Locate the cell with the specified text and output its (X, Y) center coordinate. 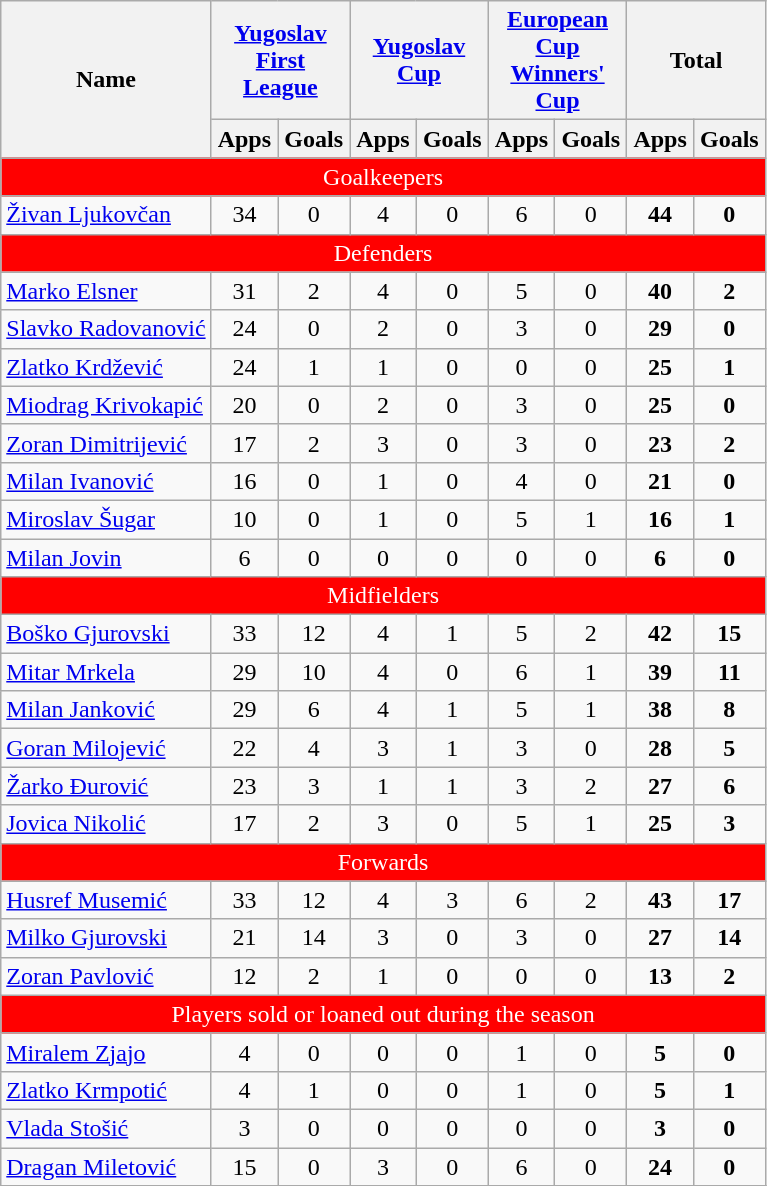
44 (660, 215)
Midfielders (384, 596)
11 (729, 672)
13 (660, 976)
Total (696, 60)
Players sold or loaned out during the season (384, 1014)
Mitar Mrkela (106, 672)
Slavko Radovanović (106, 329)
8 (729, 710)
Zoran Dimitrijević (106, 443)
43 (660, 900)
40 (660, 291)
Defenders (384, 253)
Miralem Zjajo (106, 1052)
34 (244, 215)
Miroslav Šugar (106, 519)
Milan Jovin (106, 557)
Boško Gjurovski (106, 634)
Živan Ljukovčan (106, 215)
Miodrag Krivokapić (106, 405)
22 (244, 748)
31 (244, 291)
20 (244, 405)
Milan Janković (106, 710)
Forwards (384, 862)
Zoran Pavlović (106, 976)
Jovica Nikolić (106, 824)
Goalkeepers (384, 177)
38 (660, 710)
Marko Elsner (106, 291)
Husref Musemić (106, 900)
28 (660, 748)
42 (660, 634)
Name (106, 80)
Yugoslav First League (280, 60)
Dragan Miletović (106, 1167)
Zlatko Krdžević (106, 367)
39 (660, 672)
Yugoslav Cup (420, 60)
Milko Gjurovski (106, 938)
European Cup Winners' Cup (558, 60)
Zlatko Krmpotić (106, 1090)
Vlada Stošić (106, 1128)
Žarko Đurović (106, 786)
Milan Ivanović (106, 481)
Goran Milojević (106, 748)
